Return the [X, Y] coordinate for the center point of the cell that contains the specified text.  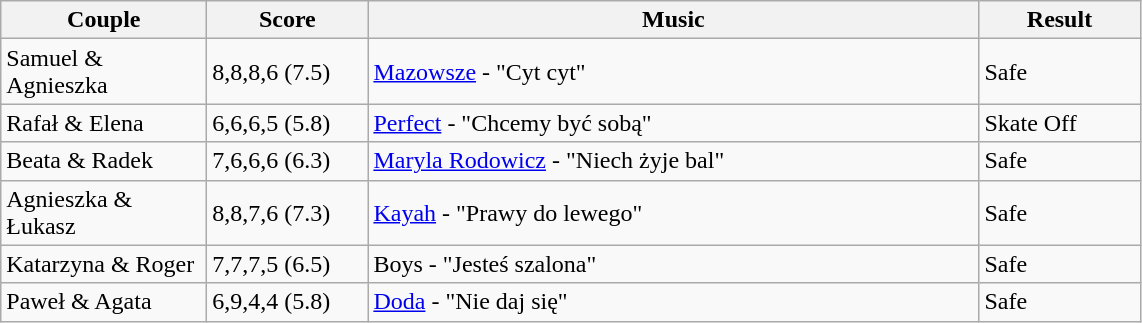
7,6,6,6 (6.3) [288, 161]
Paweł & Agata [104, 302]
Couple [104, 20]
8,8,8,6 (7.5) [288, 72]
Music [674, 20]
Samuel & Agnieszka [104, 72]
6,6,6,5 (5.8) [288, 123]
Mazowsze - "Cyt cyt" [674, 72]
8,8,7,6 (7.3) [288, 212]
Boys - "Jesteś szalona" [674, 264]
Rafał & Elena [104, 123]
7,7,7,5 (6.5) [288, 264]
Maryla Rodowicz - "Niech żyje bal" [674, 161]
Score [288, 20]
Perfect - "Chcemy być sobą" [674, 123]
6,9,4,4 (5.8) [288, 302]
Agnieszka & Łukasz [104, 212]
Beata & Radek [104, 161]
Result [1060, 20]
Katarzyna & Roger [104, 264]
Skate Off [1060, 123]
Kayah - "Prawy do lewego" [674, 212]
Doda - "Nie daj się" [674, 302]
